Return the [x, y] coordinate for the center point of the cell that contains the specified text.  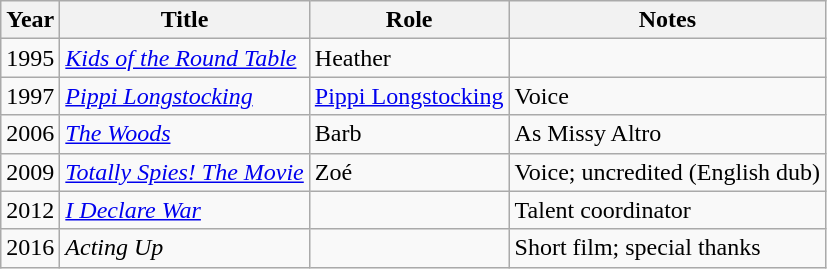
2012 [30, 210]
2009 [30, 172]
1997 [30, 96]
The Woods [184, 134]
As Missy Altro [668, 134]
Acting Up [184, 248]
Heather [409, 58]
Notes [668, 20]
2016 [30, 248]
Talent coordinator [668, 210]
2006 [30, 134]
Role [409, 20]
Year [30, 20]
Voice [668, 96]
Short film; special thanks [668, 248]
1995 [30, 58]
I Declare War [184, 210]
Barb [409, 134]
Voice; uncredited (English dub) [668, 172]
Title [184, 20]
Totally Spies! The Movie [184, 172]
Zoé [409, 172]
Kids of the Round Table [184, 58]
